Determine the [x, y] coordinate at the center of the cell enclosing the given text.  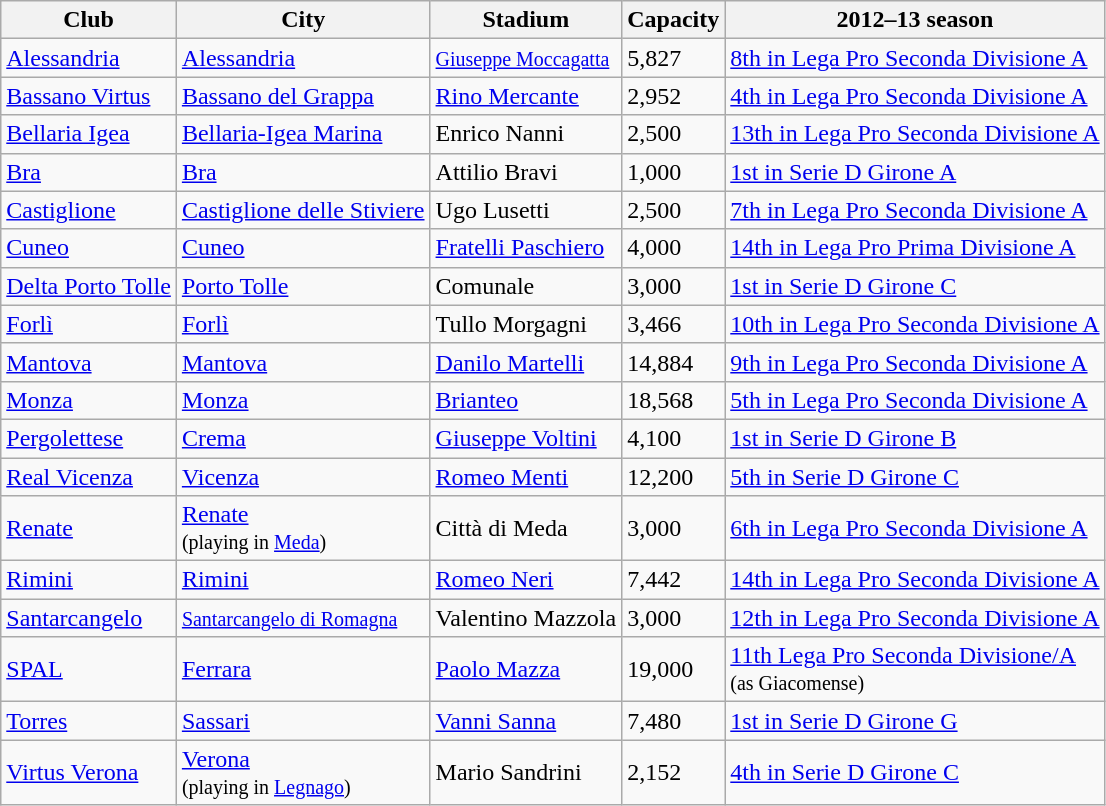
Castiglione delle Stiviere [303, 210]
Brianteo [526, 400]
Romeo Menti [526, 477]
4th in Serie D Girone C [915, 772]
1st in Serie D Girone C [915, 286]
Giuseppe Voltini [526, 438]
9th in Lega Pro Seconda Divisione A [915, 362]
Vicenza [303, 477]
Bassano del Grappa [303, 96]
Torres [89, 721]
13th in Lega Pro Seconda Divisione A [915, 134]
5,827 [674, 58]
19,000 [674, 670]
Renate [89, 528]
Bellaria-Igea Marina [303, 134]
Città di Meda [526, 528]
Fratelli Paschiero [526, 248]
Mario Sandrini [526, 772]
Porto Tolle [303, 286]
1,000 [674, 172]
11th Lega Pro Seconda Divisione/A(as Giacomense) [915, 670]
City [303, 20]
Pergolettese [89, 438]
14th in Lega Pro Seconda Divisione A [915, 580]
4,000 [674, 248]
7,480 [674, 721]
Santarcangelo [89, 618]
Attilio Bravi [526, 172]
Rino Mercante [526, 96]
Club [89, 20]
Danilo Martelli [526, 362]
Renate(playing in Meda) [303, 528]
7,442 [674, 580]
Verona(playing in Legnago) [303, 772]
Giuseppe Moccagatta [526, 58]
Bassano Virtus [89, 96]
SPAL [89, 670]
Ferrara [303, 670]
3,466 [674, 324]
Castiglione [89, 210]
Crema [303, 438]
18,568 [674, 400]
1st in Serie D Girone B [915, 438]
2012–13 season [915, 20]
Real Vicenza [89, 477]
Stadium [526, 20]
Enrico Nanni [526, 134]
10th in Lega Pro Seconda Divisione A [915, 324]
8th in Lega Pro Seconda Divisione A [915, 58]
5th in Lega Pro Seconda Divisione A [915, 400]
Santarcangelo di Romagna [303, 618]
4,100 [674, 438]
1st in Serie D Girone A [915, 172]
12th in Lega Pro Seconda Divisione A [915, 618]
2,952 [674, 96]
4th in Lega Pro Seconda Divisione A [915, 96]
Ugo Lusetti [526, 210]
12,200 [674, 477]
2,152 [674, 772]
Sassari [303, 721]
7th in Lega Pro Seconda Divisione A [915, 210]
Capacity [674, 20]
Paolo Mazza [526, 670]
Tullo Morgagni [526, 324]
Comunale [526, 286]
6th in Lega Pro Seconda Divisione A [915, 528]
14,884 [674, 362]
Romeo Neri [526, 580]
Vanni Sanna [526, 721]
Bellaria Igea [89, 134]
1st in Serie D Girone G [915, 721]
Delta Porto Tolle [89, 286]
Virtus Verona [89, 772]
Valentino Mazzola [526, 618]
5th in Serie D Girone C [915, 477]
14th in Lega Pro Prima Divisione A [915, 248]
